Return (X, Y) of the center of cell containing provided text 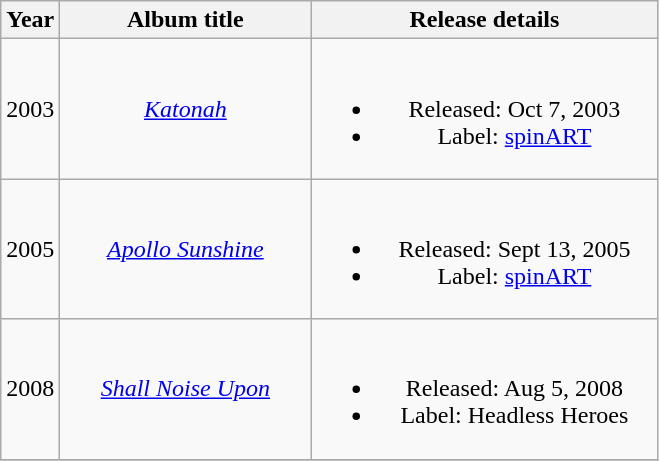
Released: Aug 5, 2008Label: Headless Heroes (484, 389)
Year (30, 20)
Released: Sept 13, 2005Label: spinART (484, 249)
2005 (30, 249)
Katonah (186, 109)
Album title (186, 20)
2008 (30, 389)
Apollo Sunshine (186, 249)
Release details (484, 20)
Released: Oct 7, 2003Label: spinART (484, 109)
Shall Noise Upon (186, 389)
2003 (30, 109)
